Capture the cell that displays the provided text and extract its [x, y] central coordinate. 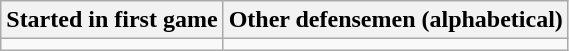
Started in first game [112, 20]
Other defensemen (alphabetical) [396, 20]
